From the cell containing the given text, extract its center point as [x, y] coordinate. 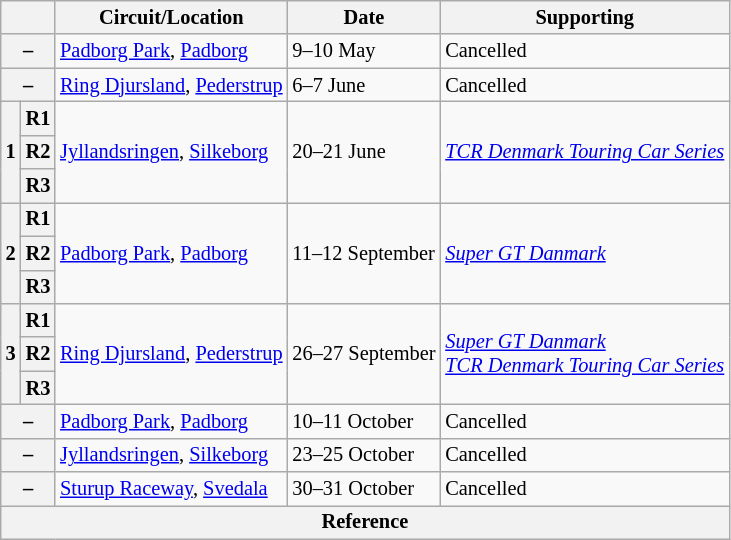
30–31 October [364, 489]
10–11 October [364, 421]
3 [11, 354]
Super GT DanmarkTCR Denmark Touring Car Series [584, 354]
Reference [365, 522]
6–7 June [364, 85]
1 [11, 152]
Circuit/Location [171, 17]
11–12 September [364, 252]
20–21 June [364, 152]
23–25 October [364, 455]
26–27 September [364, 354]
Supporting [584, 17]
2 [11, 252]
TCR Denmark Touring Car Series [584, 152]
9–10 May [364, 51]
Sturup Raceway, Svedala [171, 489]
Super GT Danmark [584, 252]
Date [364, 17]
